Scan for the cell matching the given text and deliver its [X, Y] coordinate at center. 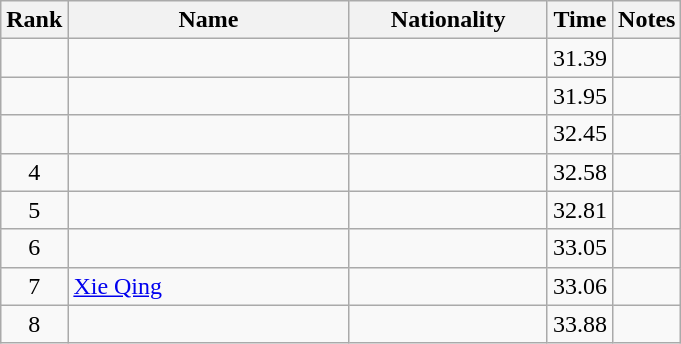
32.81 [580, 210]
Time [580, 20]
Nationality [448, 20]
Name [208, 20]
32.58 [580, 172]
31.39 [580, 58]
Xie Qing [208, 286]
8 [34, 324]
33.88 [580, 324]
7 [34, 286]
4 [34, 172]
Rank [34, 20]
5 [34, 210]
33.05 [580, 248]
33.06 [580, 286]
6 [34, 248]
Notes [647, 20]
31.95 [580, 96]
32.45 [580, 134]
